Scan for the cell matching the given text and deliver its [x, y] coordinate at center. 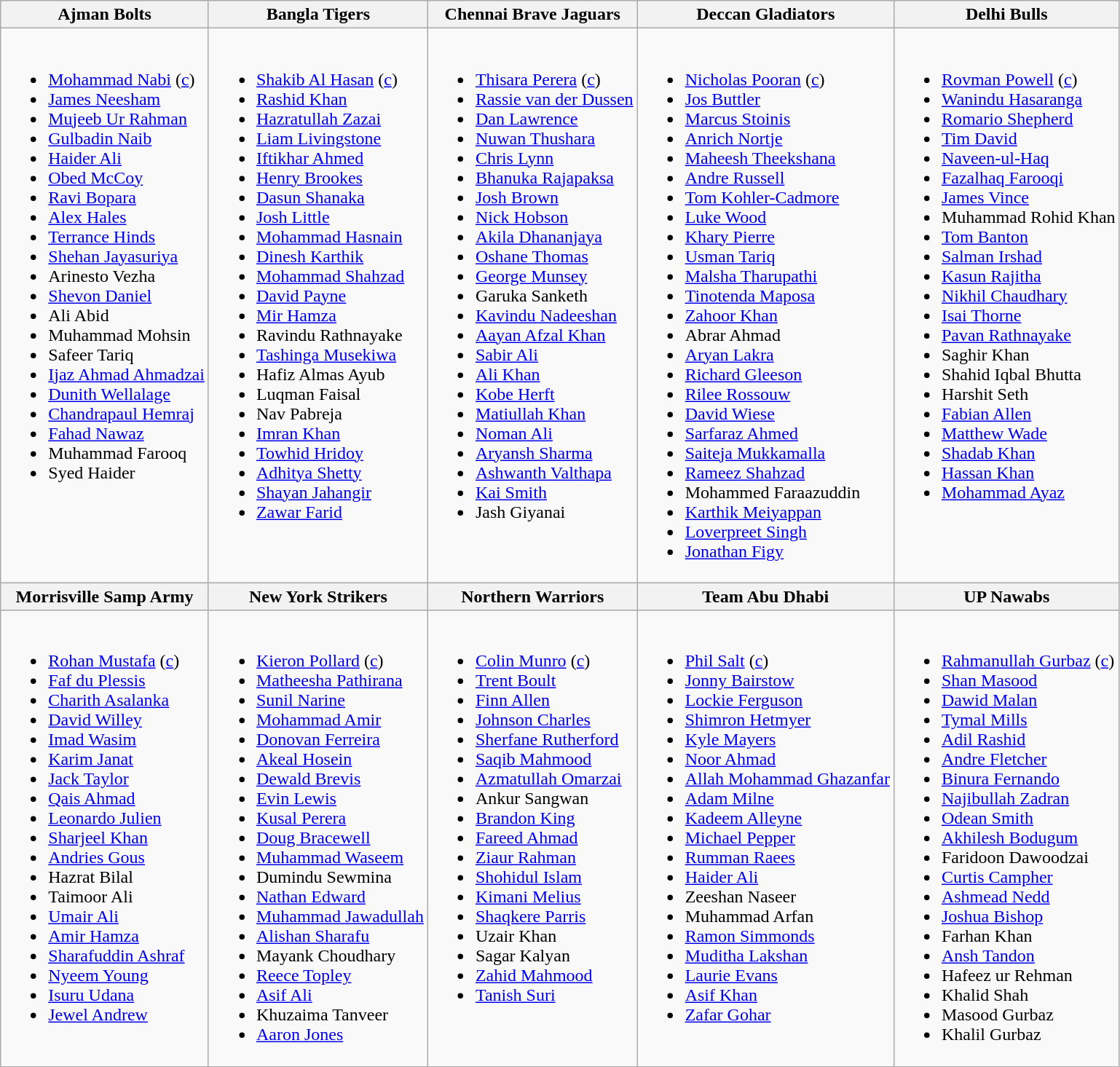
Bangla Tigers [318, 15]
Deccan Gladiators [765, 15]
Northern Warriors [532, 597]
Delhi Bulls [1006, 15]
UP Nawabs [1006, 597]
New York Strikers [318, 597]
Morrisville Samp Army [105, 597]
Chennai Brave Jaguars [532, 15]
Team Abu Dhabi [765, 597]
Ajman Bolts [105, 15]
